Return the [X, Y] coordinate for the center point of the cell that contains the specified text.  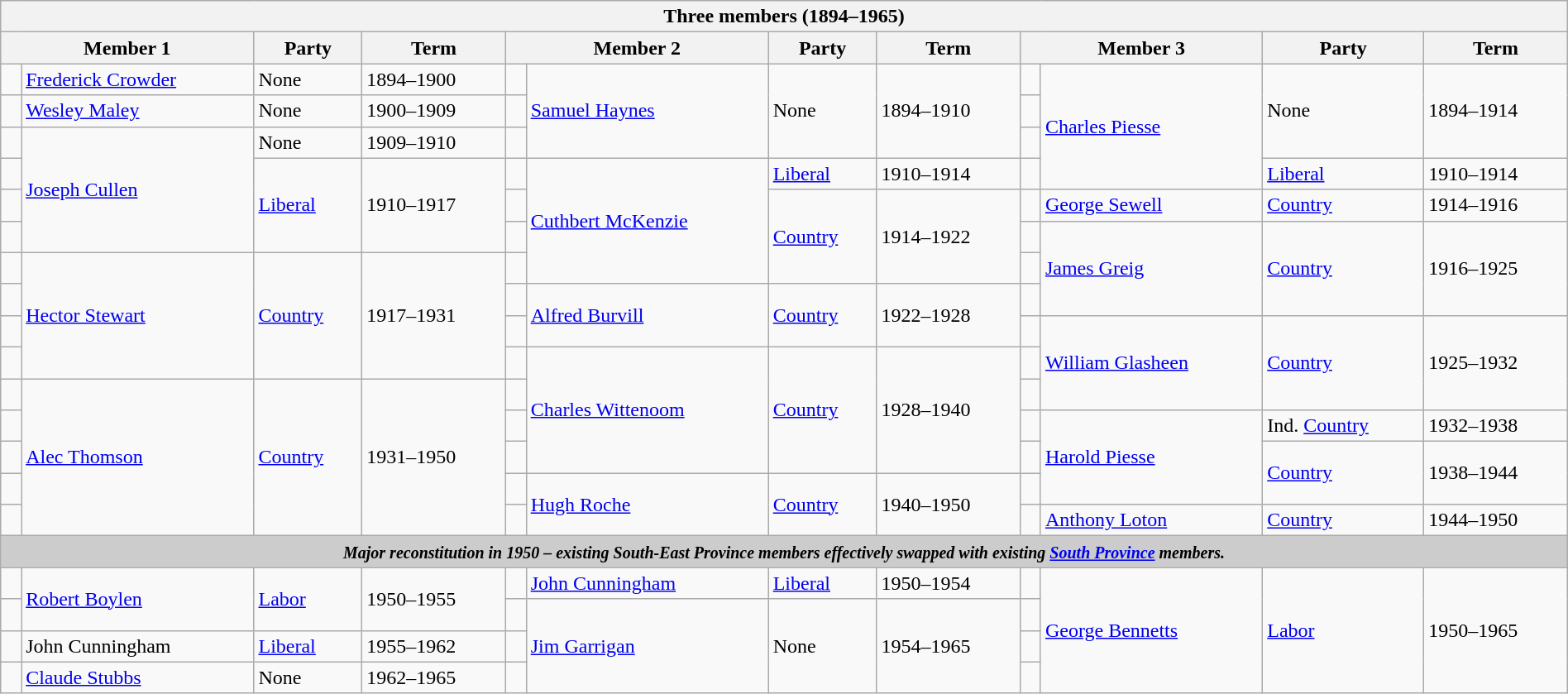
Joseph Cullen [137, 189]
1894–1910 [949, 111]
Charles Wittenoom [647, 409]
James Greig [1151, 268]
1914–1922 [949, 237]
Member 3 [1141, 48]
1916–1925 [1496, 268]
1910–1917 [434, 205]
George Sewell [1151, 205]
1938–1944 [1496, 473]
Jim Garrigan [647, 646]
Robert Boylen [137, 599]
1925–1932 [1496, 362]
Member 1 [127, 48]
Ind. Country [1343, 426]
William Glasheen [1151, 362]
1950–1954 [949, 583]
Frederick Crowder [137, 79]
1909–1910 [434, 142]
Alfred Burvill [647, 315]
Three members (1894–1965) [784, 17]
1944–1950 [1496, 520]
1950–1955 [434, 599]
1917–1931 [434, 315]
1922–1928 [949, 315]
George Bennetts [1151, 630]
1900–1909 [434, 111]
1954–1965 [949, 646]
1955–1962 [434, 646]
1894–1900 [434, 79]
Wesley Maley [137, 111]
1914–1916 [1496, 205]
Member 2 [637, 48]
1931–1950 [434, 457]
Hugh Roche [647, 505]
Claude Stubbs [137, 677]
Anthony Loton [1151, 520]
Harold Piesse [1151, 457]
1940–1950 [949, 505]
Hector Stewart [137, 315]
1928–1940 [949, 409]
1950–1965 [1496, 630]
Charles Piesse [1151, 127]
Alec Thomson [137, 457]
1932–1938 [1496, 426]
Cuthbert McKenzie [647, 221]
Major reconstitution in 1950 – existing South-East Province members effectively swapped with existing South Province members. [784, 552]
1894–1914 [1496, 111]
Samuel Haynes [647, 111]
1962–1965 [434, 677]
